Return (x, y) of the center of cell containing provided text 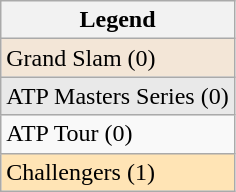
Grand Slam (0) (118, 58)
ATP Masters Series (0) (118, 96)
ATP Tour (0) (118, 134)
Legend (118, 20)
Challengers (1) (118, 172)
